Return the (x, y) coordinate for the center point of the cell that contains the specified text.  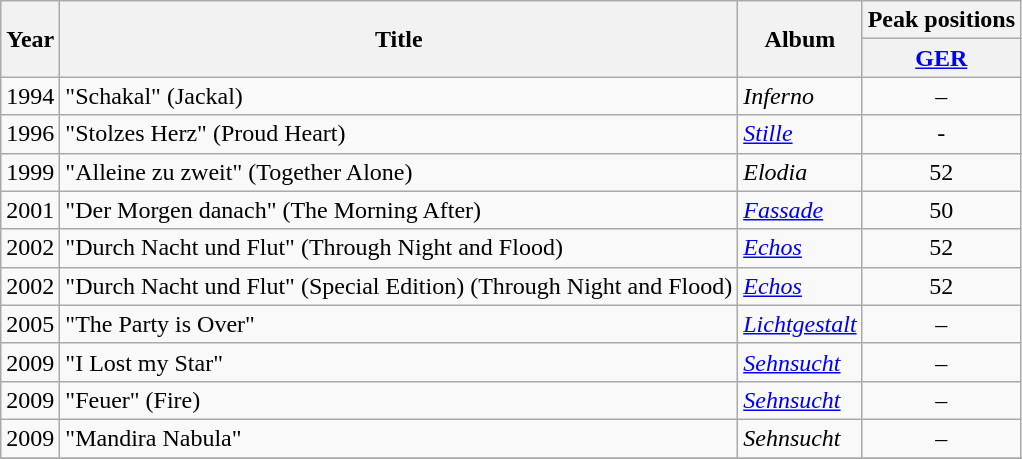
"Schakal" (Jackal) (399, 96)
2001 (30, 210)
Inferno (800, 96)
"Alleine zu zweit" (Together Alone) (399, 172)
2005 (30, 324)
Year (30, 39)
GER (941, 58)
1996 (30, 134)
Lichtgestalt (800, 324)
1999 (30, 172)
Album (800, 39)
Stille (800, 134)
- (941, 134)
"Der Morgen danach" (The Morning After) (399, 210)
Peak positions (941, 20)
"The Party is Over" (399, 324)
Fassade (800, 210)
"I Lost my Star" (399, 362)
"Durch Nacht und Flut" (Special Edition) (Through Night and Flood) (399, 286)
"Stolzes Herz" (Proud Heart) (399, 134)
Title (399, 39)
"Feuer" (Fire) (399, 400)
"Mandira Nabula" (399, 438)
Elodia (800, 172)
1994 (30, 96)
50 (941, 210)
"Durch Nacht und Flut" (Through Night and Flood) (399, 248)
